Return the [X, Y] coordinate for the center point of the cell that contains the specified text.  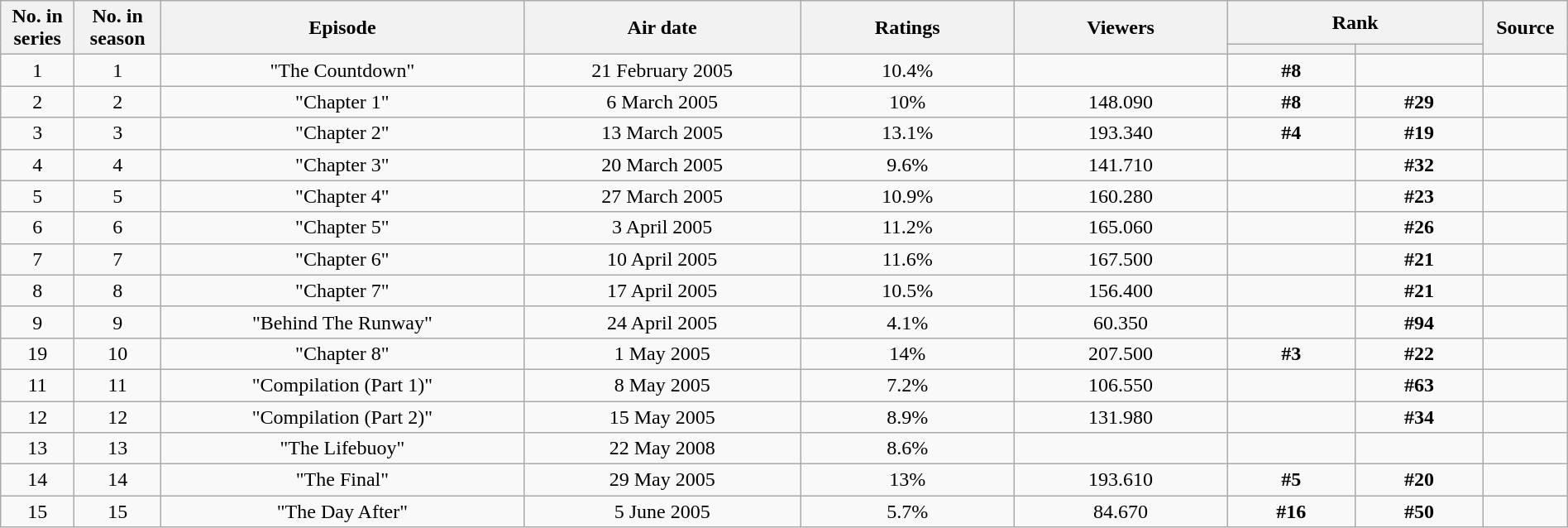
5 June 2005 [662, 511]
"Chapter 1" [342, 102]
14% [907, 353]
10.5% [907, 290]
27 March 2005 [662, 196]
"Behind The Runway" [342, 322]
#20 [1419, 480]
"Chapter 2" [342, 133]
10% [907, 102]
20 March 2005 [662, 165]
24 April 2005 [662, 322]
4.1% [907, 322]
"Chapter 6" [342, 259]
13% [907, 480]
#19 [1419, 133]
6 March 2005 [662, 102]
#29 [1419, 102]
No. inseries [38, 28]
10 April 2005 [662, 259]
7.2% [907, 385]
160.280 [1121, 196]
Episode [342, 28]
21 February 2005 [662, 70]
10.9% [907, 196]
#50 [1419, 511]
193.340 [1121, 133]
9.6% [907, 165]
"Compilation (Part 2)" [342, 416]
Air date [662, 28]
148.090 [1121, 102]
193.610 [1121, 480]
131.980 [1121, 416]
15 May 2005 [662, 416]
106.550 [1121, 385]
"The Countdown" [342, 70]
#3 [1292, 353]
19 [38, 353]
"Chapter 3" [342, 165]
84.670 [1121, 511]
8.9% [907, 416]
1 May 2005 [662, 353]
"Chapter 7" [342, 290]
Rank [1355, 22]
Source [1525, 28]
167.500 [1121, 259]
11.6% [907, 259]
17 April 2005 [662, 290]
"The Day After" [342, 511]
10 [117, 353]
22 May 2008 [662, 449]
10.4% [907, 70]
#63 [1419, 385]
#26 [1419, 228]
#23 [1419, 196]
"Chapter 4" [342, 196]
Viewers [1121, 28]
11.2% [907, 228]
8 May 2005 [662, 385]
"The Lifebuoy" [342, 449]
#5 [1292, 480]
3 April 2005 [662, 228]
#4 [1292, 133]
#22 [1419, 353]
#16 [1292, 511]
"Chapter 8" [342, 353]
#32 [1419, 165]
141.710 [1121, 165]
"Compilation (Part 1)" [342, 385]
207.500 [1121, 353]
"Chapter 5" [342, 228]
#94 [1419, 322]
8.6% [907, 449]
156.400 [1121, 290]
"The Final" [342, 480]
#34 [1419, 416]
Ratings [907, 28]
165.060 [1121, 228]
29 May 2005 [662, 480]
60.350 [1121, 322]
No. inseason [117, 28]
13.1% [907, 133]
13 March 2005 [662, 133]
5.7% [907, 511]
